Extract the [X, Y] coordinate from the center of the cell holding the provided text.  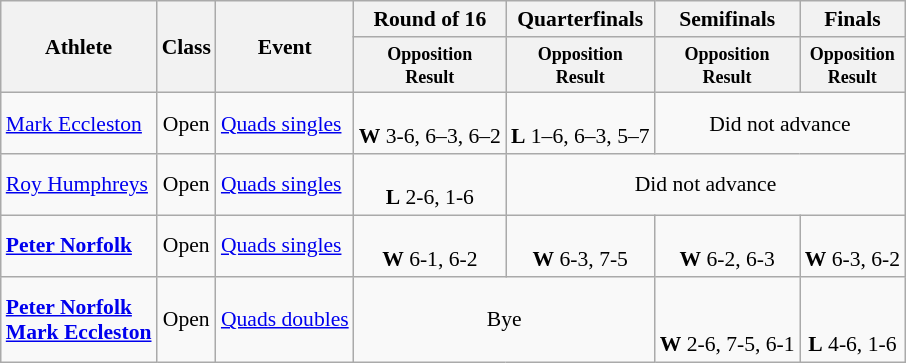
Round of 16 [430, 19]
W 2-6, 7-5, 6-1 [728, 320]
Semifinals [728, 19]
Athlete [79, 47]
Mark Eccleston [79, 124]
Quarterfinals [580, 19]
Class [186, 47]
Peter Norfolk Mark Eccleston [79, 320]
W 6-3, 7-5 [580, 246]
Quads doubles [285, 320]
Peter Norfolk [79, 246]
Bye [504, 320]
Finals [852, 19]
W 6-2, 6-3 [728, 246]
Roy Humphreys [79, 184]
L 1–6, 6–3, 5–7 [580, 124]
W 6-3, 6-2 [852, 246]
L 2-6, 1-6 [430, 184]
Event [285, 47]
L 4-6, 1-6 [852, 320]
W 6-1, 6-2 [430, 246]
W 3-6, 6–3, 6–2 [430, 124]
